Return [X, Y] of the center of cell containing provided text 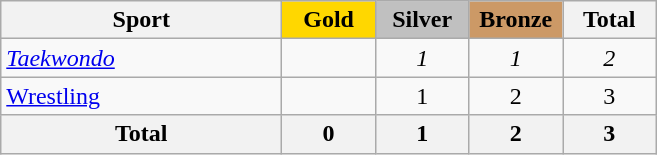
Silver [422, 20]
Bronze [516, 20]
Sport [142, 20]
Gold [329, 20]
Wrestling [142, 96]
Taekwondo [142, 58]
0 [329, 134]
